Find where the given text appears and provide that cell's center as (X, Y) coordinate. 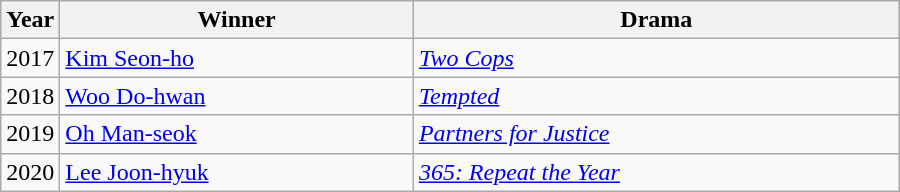
Partners for Justice (656, 134)
Year (30, 20)
Winner (237, 20)
2020 (30, 172)
Kim Seon-ho (237, 58)
2018 (30, 96)
Tempted (656, 96)
365: Repeat the Year (656, 172)
Woo Do-hwan (237, 96)
Two Cops (656, 58)
Drama (656, 20)
2019 (30, 134)
Oh Man-seok (237, 134)
Lee Joon-hyuk (237, 172)
2017 (30, 58)
